Provide the (x, y) coordinate of the cell's center where the given text is located.  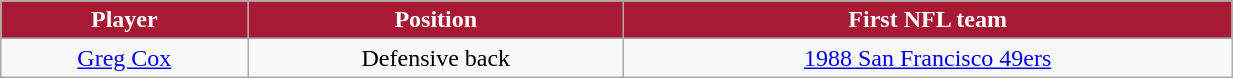
Defensive back (436, 58)
First NFL team (928, 20)
1988 San Francisco 49ers (928, 58)
Player (124, 20)
Position (436, 20)
Greg Cox (124, 58)
